Identify which cell holds the provided text, then report its (X, Y) central coordinate. 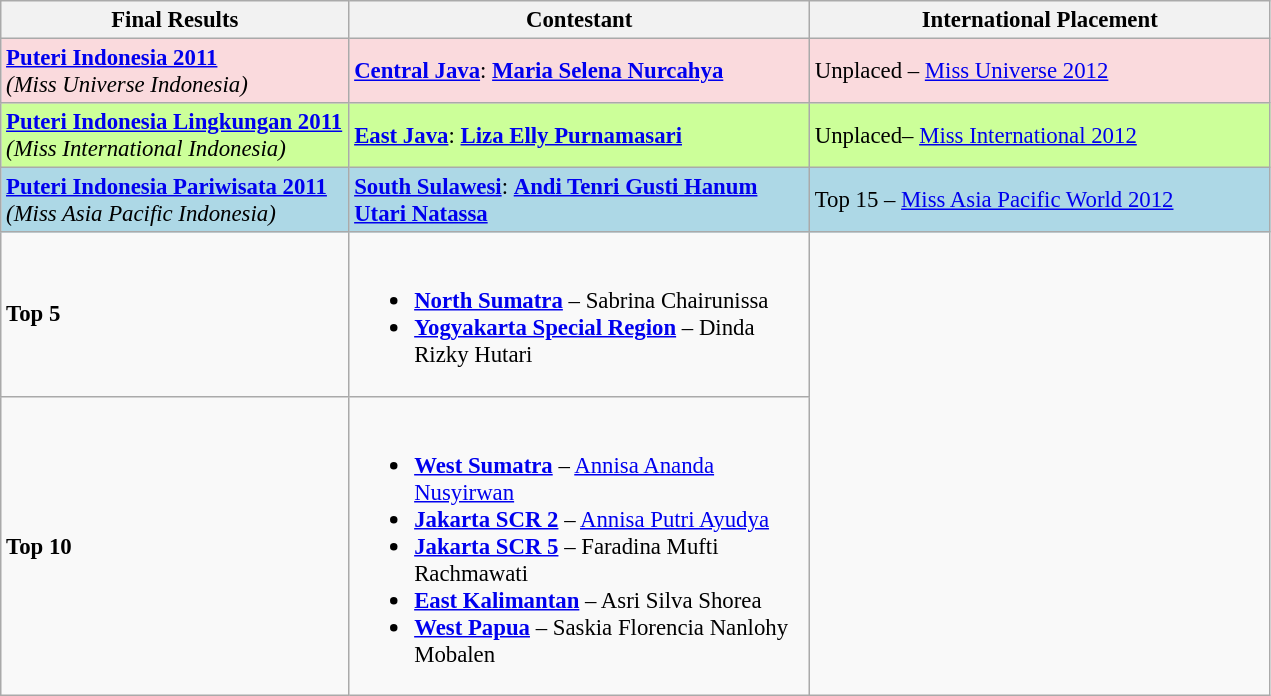
Final Results (175, 20)
Top 15 – Miss Asia Pacific World 2012 (1040, 200)
Top 10 (175, 546)
Puteri Indonesia Pariwisata 2011(Miss Asia Pacific Indonesia) (175, 200)
Contestant (580, 20)
Unplaced– Miss International 2012 (1040, 136)
International Placement (1040, 20)
East Java: Liza Elly Purnamasari (580, 136)
South Sulawesi: Andi Tenri Gusti Hanum Utari Natassa (580, 200)
Top 5 (175, 314)
Unplaced – Miss Universe 2012 (1040, 72)
Central Java: Maria Selena Nurcahya (580, 72)
Puteri Indonesia Lingkungan 2011(Miss International Indonesia) (175, 136)
Puteri Indonesia 2011(Miss Universe Indonesia) (175, 72)
North Sumatra – Sabrina Chairunissa Yogyakarta Special Region – Dinda Rizky Hutari (580, 314)
